Search for the cell housing the specified text and yield its [X, Y] center coordinate. 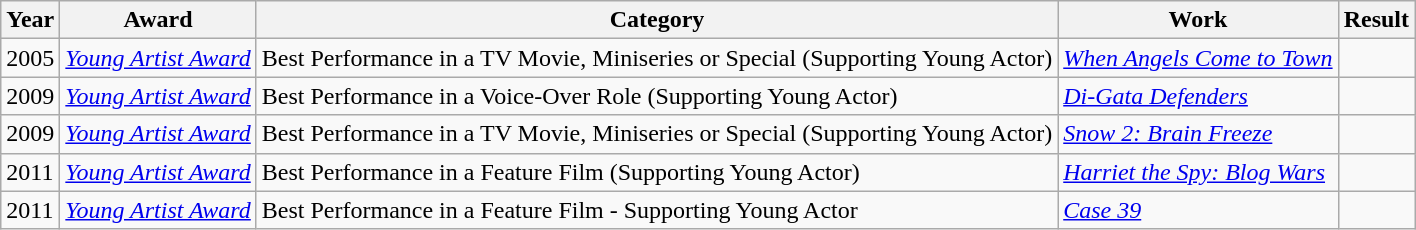
When Angels Come to Town [1198, 58]
Award [158, 20]
Best Performance in a Feature Film - Supporting Young Actor [656, 210]
Best Performance in a Feature Film (Supporting Young Actor) [656, 172]
Harriet the Spy: Blog Wars [1198, 172]
Di-Gata Defenders [1198, 96]
Snow 2: Brain Freeze [1198, 134]
Year [30, 20]
2005 [30, 58]
Category [656, 20]
Work [1198, 20]
Case 39 [1198, 210]
Result [1376, 20]
Best Performance in a Voice-Over Role (Supporting Young Actor) [656, 96]
